Find where the given text appears and provide that cell's center as (X, Y) coordinate. 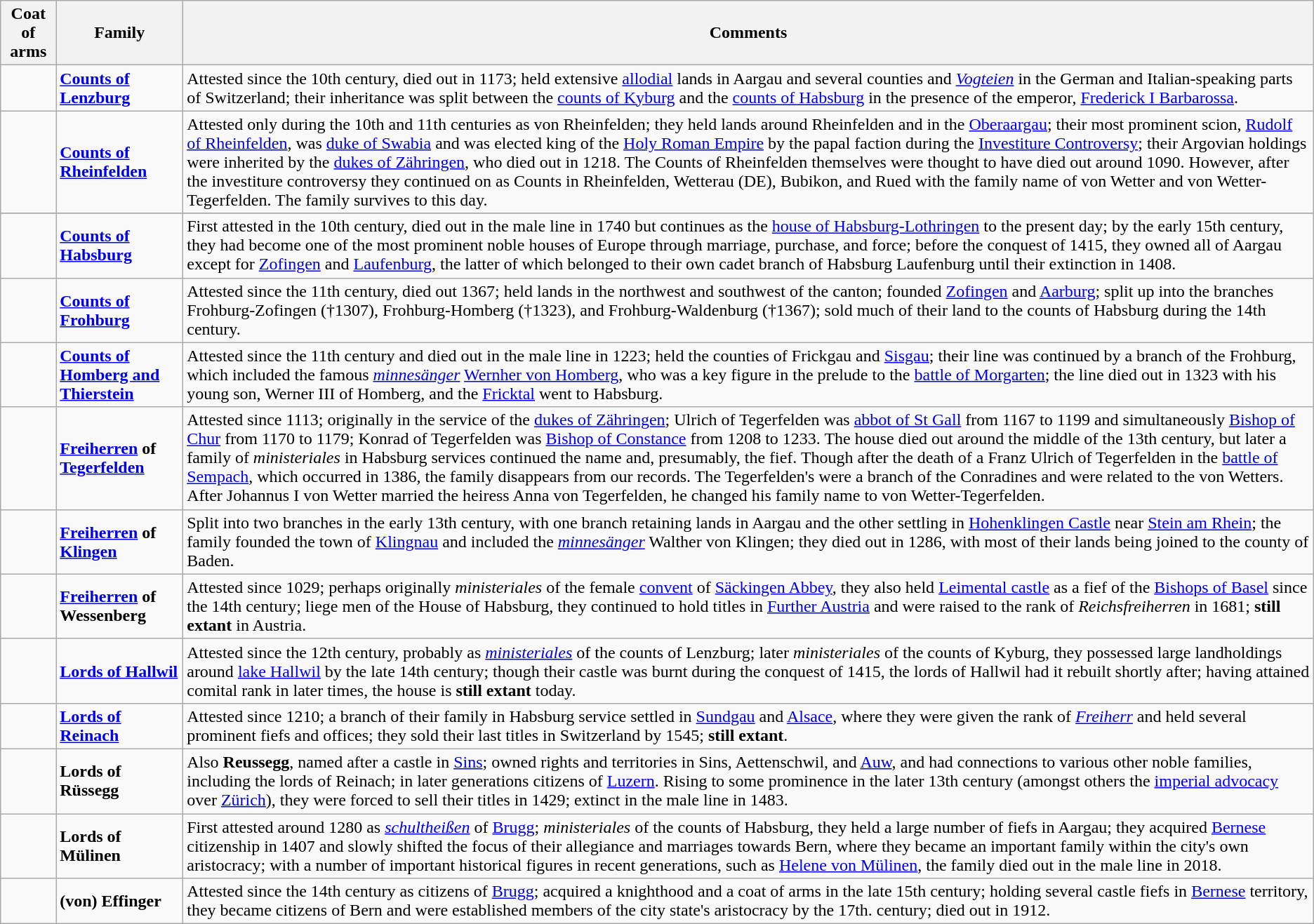
Lords of Reinach (119, 725)
(von) Effinger (119, 901)
Freiherren of Klingen (119, 542)
Coat of arms (28, 33)
Counts of Habsburg (119, 246)
Lords of Hallwil (119, 671)
Freiherren of Wessenberg (119, 606)
Family (119, 33)
Lords of Mülinen (119, 846)
Counts of Lenzburg (119, 88)
Freiherren of Tegerfelden (119, 458)
Counts of Rheinfelden (119, 162)
Counts of Frohburg (119, 310)
Lords of Rüssegg (119, 781)
Counts of Homberg and Thierstein (119, 375)
Comments (748, 33)
